Pinpoint the cell where the given text exists, returning its [X, Y] midpoint coordinate. 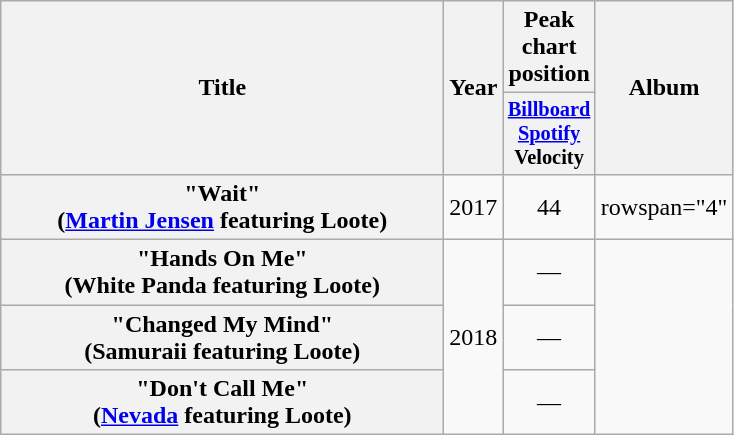
"Changed My Mind"(Samuraii featuring Loote) [222, 338]
Title [222, 88]
rowspan="4" [664, 206]
"Wait"(Martin Jensen featuring Loote) [222, 206]
"Don't Call Me"(Nevada featuring Loote) [222, 402]
Billboard Spotify Velocity [549, 134]
Album [664, 88]
Peak chart position [549, 47]
44 [549, 206]
Year [474, 88]
2017 [474, 206]
"Hands On Me"(White Panda featuring Loote) [222, 272]
2018 [474, 338]
